Pinpoint the cell where the given text exists, returning its (x, y) midpoint coordinate. 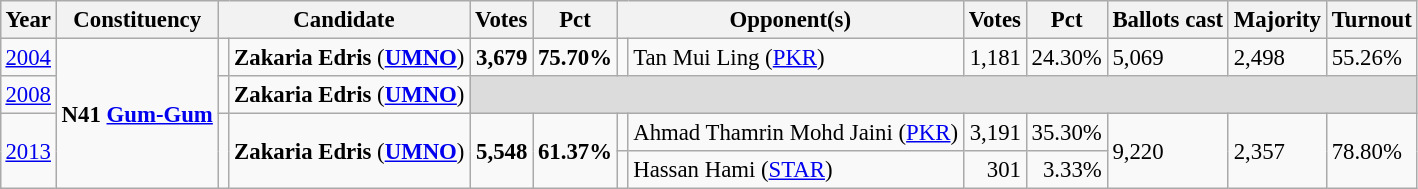
61.37% (576, 152)
Majority (1277, 20)
2,498 (1277, 57)
9,220 (1168, 152)
5,069 (1168, 57)
3.33% (1066, 170)
3,679 (502, 57)
1,181 (994, 57)
78.80% (1372, 152)
24.30% (1066, 57)
3,191 (994, 133)
2008 (28, 95)
N41 Gum-Gum (137, 113)
2004 (28, 57)
Tan Mui Ling (PKR) (796, 57)
2013 (28, 152)
35.30% (1066, 133)
Year (28, 20)
Constituency (137, 20)
Ballots cast (1168, 20)
Turnout (1372, 20)
Ahmad Thamrin Mohd Jaini (PKR) (796, 133)
2,357 (1277, 152)
55.26% (1372, 57)
Opponent(s) (790, 20)
Candidate (344, 20)
5,548 (502, 152)
75.70% (576, 57)
Hassan Hami (STAR) (796, 170)
301 (994, 170)
